Determine the (X, Y) coordinate at the center of the cell enclosing the given text.  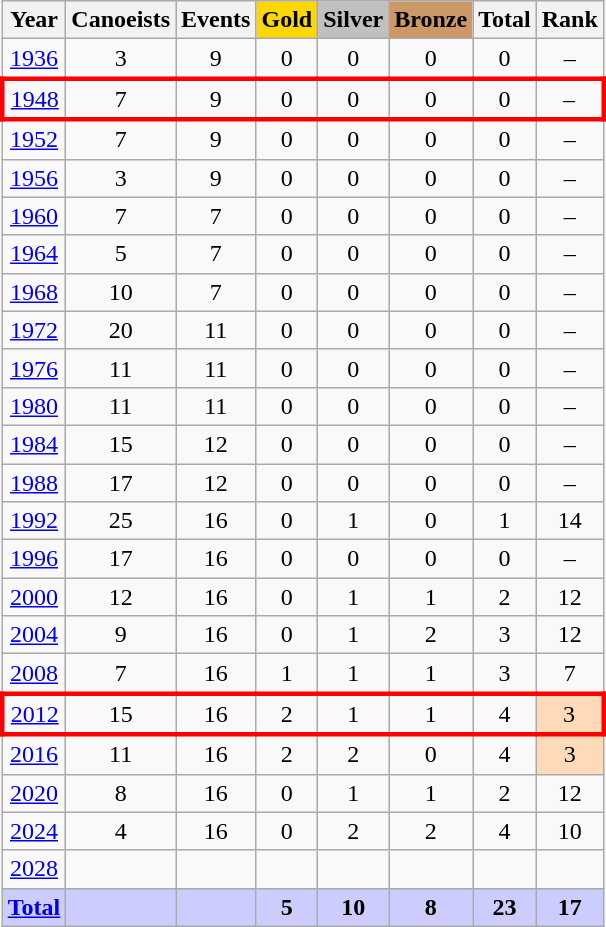
1988 (34, 483)
1968 (34, 292)
Canoeists (121, 20)
20 (121, 330)
2024 (34, 831)
Rank (570, 20)
2028 (34, 869)
2016 (34, 754)
Year (34, 20)
1948 (34, 98)
1956 (34, 178)
1976 (34, 368)
1960 (34, 216)
Gold (287, 20)
2004 (34, 635)
2012 (34, 714)
1972 (34, 330)
Events (216, 20)
14 (570, 521)
2020 (34, 793)
1992 (34, 521)
2000 (34, 597)
Silver (354, 20)
2008 (34, 674)
25 (121, 521)
1964 (34, 254)
1952 (34, 139)
1936 (34, 59)
1980 (34, 406)
23 (505, 907)
Bronze (431, 20)
1996 (34, 559)
1984 (34, 444)
